Capture the cell that displays the provided text and extract its (x, y) central coordinate. 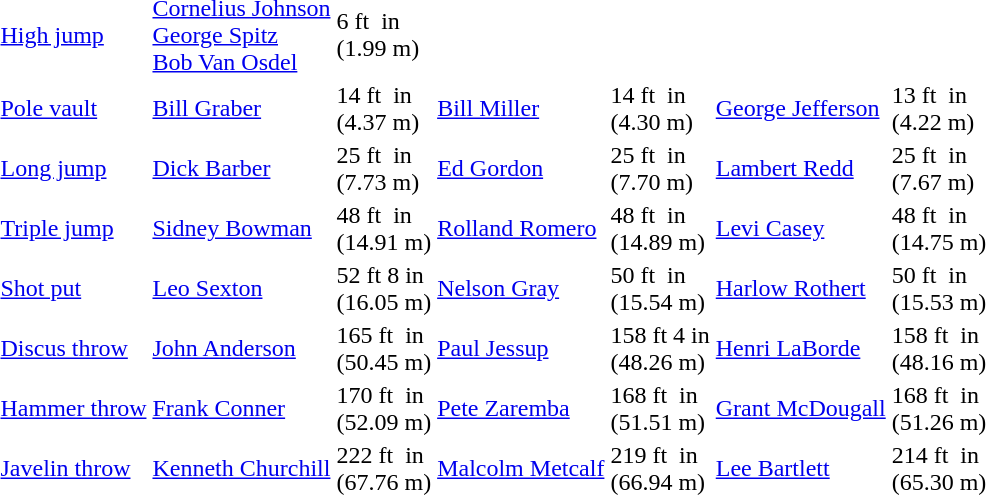
Ed Gordon (521, 168)
48 ft in(14.91 m) (384, 228)
Pete Zaremba (521, 408)
Rolland Romero (521, 228)
Frank Conner (242, 408)
Lambert Redd (800, 168)
Nelson Gray (521, 288)
Henri LaBorde (800, 348)
48 ft in(14.89 m) (660, 228)
168 ft in(51.51 m) (660, 408)
Grant McDougall (800, 408)
Dick Barber (242, 168)
Leo Sexton (242, 288)
Sidney Bowman (242, 228)
158 ft 4 in(48.26 m) (660, 348)
Levi Casey (800, 228)
170 ft in(52.09 m) (384, 408)
25 ft in(7.73 m) (384, 168)
50 ft in(15.54 m) (660, 288)
Harlow Rothert (800, 288)
Bill Miller (521, 108)
George Jefferson (800, 108)
John Anderson (242, 348)
Bill Graber (242, 108)
165 ft in(50.45 m) (384, 348)
14 ft in(4.37 m) (384, 108)
Paul Jessup (521, 348)
25 ft in(7.70 m) (660, 168)
52 ft 8 in(16.05 m) (384, 288)
14 ft in(4.30 m) (660, 108)
